Return the [X, Y] coordinate for the center point of the cell that contains the specified text.  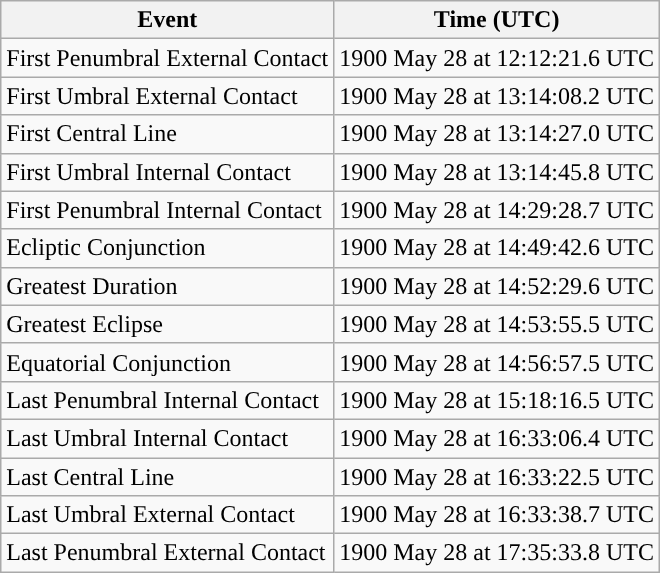
Equatorial Conjunction [168, 362]
1900 May 28 at 14:52:29.6 UTC [497, 286]
Greatest Duration [168, 286]
First Central Line [168, 134]
1900 May 28 at 14:49:42.6 UTC [497, 248]
1900 May 28 at 16:33:22.5 UTC [497, 477]
First Penumbral Internal Contact [168, 210]
1900 May 28 at 13:14:08.2 UTC [497, 96]
1900 May 28 at 14:53:55.5 UTC [497, 324]
Last Umbral External Contact [168, 515]
Last Umbral Internal Contact [168, 438]
1900 May 28 at 14:29:28.7 UTC [497, 210]
Last Penumbral External Contact [168, 553]
1900 May 28 at 13:14:45.8 UTC [497, 172]
1900 May 28 at 14:56:57.5 UTC [497, 362]
First Umbral Internal Contact [168, 172]
1900 May 28 at 17:35:33.8 UTC [497, 553]
Event [168, 20]
1900 May 28 at 13:14:27.0 UTC [497, 134]
Ecliptic Conjunction [168, 248]
Greatest Eclipse [168, 324]
First Umbral External Contact [168, 96]
1900 May 28 at 15:18:16.5 UTC [497, 400]
Last Central Line [168, 477]
1900 May 28 at 12:12:21.6 UTC [497, 58]
Time (UTC) [497, 20]
First Penumbral External Contact [168, 58]
1900 May 28 at 16:33:06.4 UTC [497, 438]
1900 May 28 at 16:33:38.7 UTC [497, 515]
Last Penumbral Internal Contact [168, 400]
